Detect which cell encompasses the target text, then output its (x, y) center coordinate. 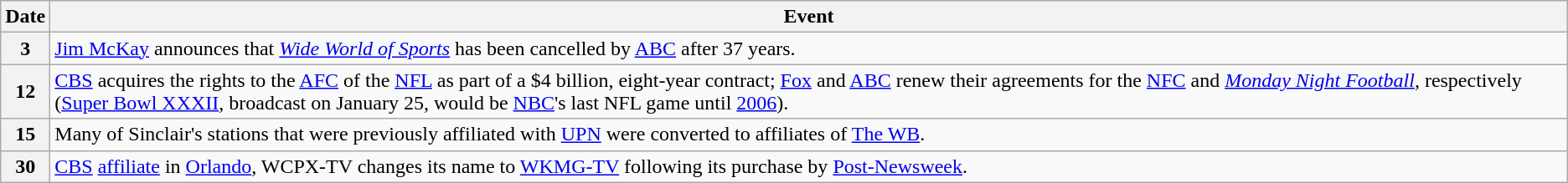
3 (25, 48)
Many of Sinclair's stations that were previously affiliated with UPN were converted to affiliates of The WB. (809, 135)
Jim McKay announces that Wide World of Sports has been cancelled by ABC after 37 years. (809, 48)
15 (25, 135)
CBS affiliate in Orlando, WCPX-TV changes its name to WKMG-TV following its purchase by Post-Newsweek. (809, 166)
Event (809, 17)
12 (25, 92)
30 (25, 166)
Date (25, 17)
